Return (X, Y) of the center of cell containing provided text 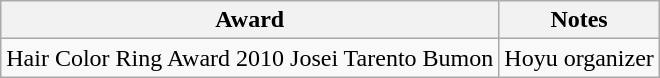
Award (250, 20)
Hoyu organizer (580, 58)
Notes (580, 20)
Hair Color Ring Award 2010 Josei Tarento Bumon (250, 58)
